Determine the (x, y) coordinate at the center of the cell enclosing the given text.  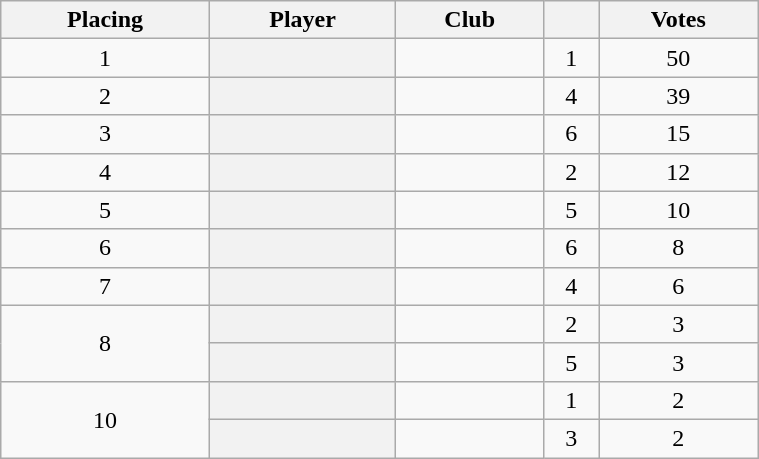
12 (678, 172)
39 (678, 96)
50 (678, 58)
Placing (106, 20)
15 (678, 134)
Votes (678, 20)
Club (470, 20)
Player (302, 20)
7 (106, 286)
